For the text-containing cell, return its midpoint in (X, Y) coordinate format. 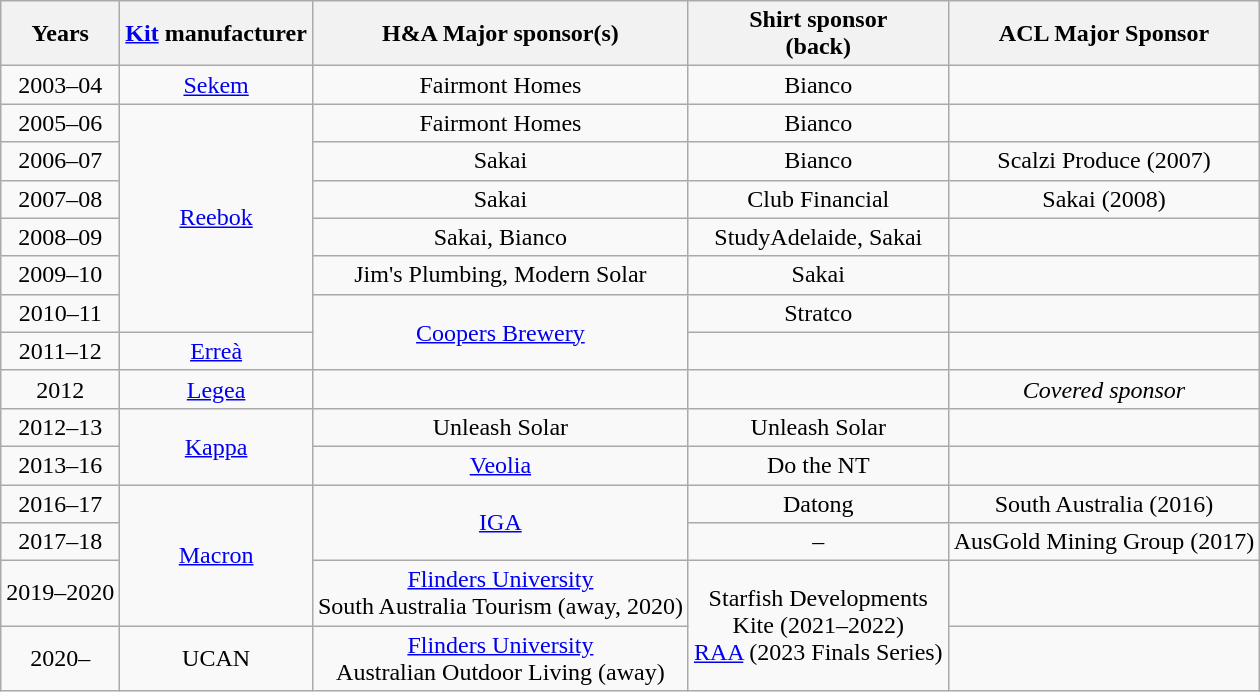
2013–16 (60, 465)
2005–06 (60, 123)
Kit manufacturer (216, 34)
2020– (60, 658)
Do the NT (818, 465)
Club Financial (818, 199)
Datong (818, 503)
H&A Major sponsor(s) (500, 34)
2008–09 (60, 237)
2007–08 (60, 199)
Covered sponsor (1104, 389)
Reebok (216, 218)
UCAN (216, 658)
Sekem (216, 85)
Flinders UniversitySouth Australia Tourism (away, 2020) (500, 594)
ACL Major Sponsor (1104, 34)
Stratco (818, 313)
2011–12 (60, 351)
2019–2020 (60, 594)
Erreà (216, 351)
2012–13 (60, 427)
Scalzi Produce (2007) (1104, 161)
South Australia (2016) (1104, 503)
– (818, 542)
2010–11 (60, 313)
Shirt sponsor(back) (818, 34)
2003–04 (60, 85)
2017–18 (60, 542)
Jim's Plumbing, Modern Solar (500, 275)
Years (60, 34)
Legea (216, 389)
Flinders UniversityAustralian Outdoor Living (away) (500, 658)
Macron (216, 554)
2016–17 (60, 503)
AusGold Mining Group (2017) (1104, 542)
Kappa (216, 446)
2012 (60, 389)
Sakai (2008) (1104, 199)
StudyAdelaide, Sakai (818, 237)
2006–07 (60, 161)
Starfish DevelopmentsKite (2021–2022)RAA (2023 Finals Series) (818, 626)
Coopers Brewery (500, 332)
IGA (500, 522)
Sakai, Bianco (500, 237)
2009–10 (60, 275)
Veolia (500, 465)
